Pinpoint the cell where the given text exists, returning its [X, Y] midpoint coordinate. 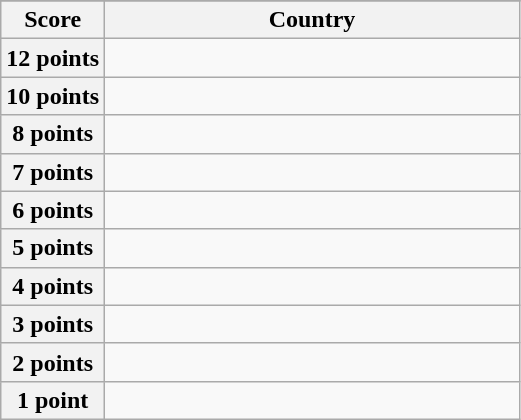
Score [53, 20]
7 points [53, 172]
3 points [53, 324]
Country [312, 20]
1 point [53, 400]
2 points [53, 362]
10 points [53, 96]
5 points [53, 248]
4 points [53, 286]
12 points [53, 58]
6 points [53, 210]
8 points [53, 134]
